Provide the [x, y] coordinate of the cell's center where the given text is located.  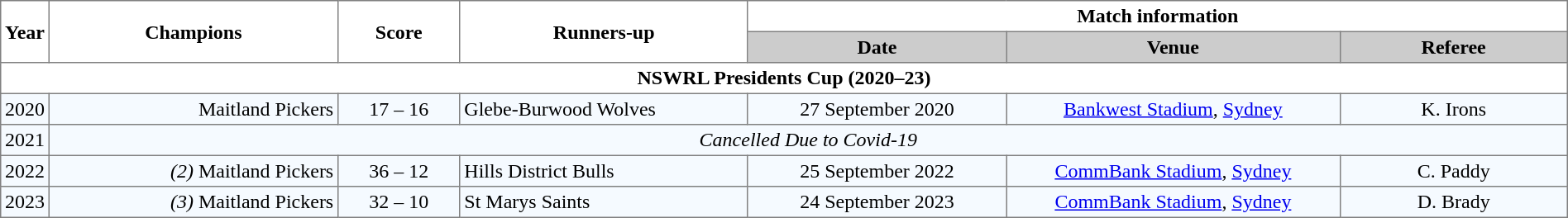
Glebe-Burwood Wolves [604, 109]
Cancelled Due to Covid-19 [808, 140]
24 September 2023 [877, 202]
27 September 2020 [877, 109]
17 – 16 [399, 109]
NSWRL Presidents Cup (2020–23) [784, 78]
Hills District Bulls [604, 171]
Year [25, 31]
Referee [1454, 47]
St Marys Saints [604, 202]
(2) Maitland Pickers [194, 171]
Score [399, 31]
Venue [1173, 47]
Champions [194, 31]
C. Paddy [1454, 171]
2020 [25, 109]
Date [877, 47]
K. Irons [1454, 109]
Runners-up [604, 31]
Maitland Pickers [194, 109]
36 – 12 [399, 171]
Match information [1158, 17]
D. Brady [1454, 202]
2022 [25, 171]
2021 [25, 140]
25 September 2022 [877, 171]
32 – 10 [399, 202]
2023 [25, 202]
(3) Maitland Pickers [194, 202]
Bankwest Stadium, Sydney [1173, 109]
